Determine the [X, Y] coordinate at the center of the cell enclosing the given text.  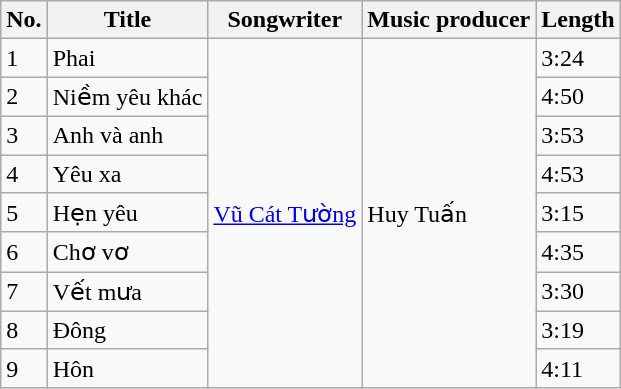
Vết mưa [128, 292]
3:19 [578, 330]
Đông [128, 330]
4:35 [578, 252]
Length [578, 20]
2 [24, 97]
Hôn [128, 368]
Vũ Cát Tường [285, 214]
Hẹn yêu [128, 213]
Anh và anh [128, 135]
4:50 [578, 97]
3:24 [578, 58]
6 [24, 252]
9 [24, 368]
Huy Tuấn [449, 214]
No. [24, 20]
3:53 [578, 135]
3 [24, 135]
4:11 [578, 368]
3:30 [578, 292]
Phai [128, 58]
4:53 [578, 173]
7 [24, 292]
1 [24, 58]
Chơ vơ [128, 252]
Yêu xa [128, 173]
3:15 [578, 213]
Niềm yêu khác [128, 97]
Title [128, 20]
Songwriter [285, 20]
8 [24, 330]
5 [24, 213]
Music producer [449, 20]
4 [24, 173]
